From the cell containing the given text, extract its center point as (X, Y) coordinate. 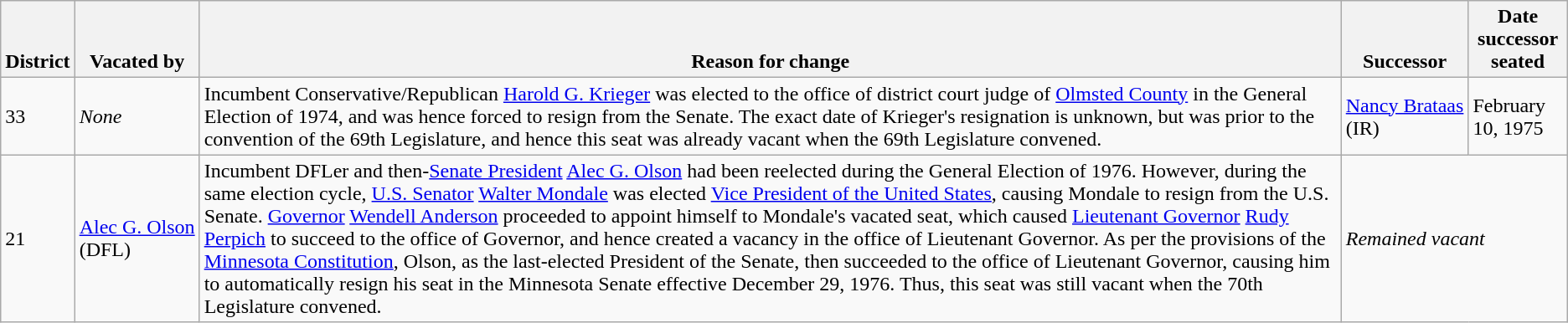
Nancy Brataas(IR) (1405, 116)
Date successorseated (1518, 39)
None (137, 116)
District (38, 39)
February 10, 1975 (1518, 116)
Remained vacant (1454, 238)
Vacated by (137, 39)
Reason for change (771, 39)
Alec G. Olson(DFL) (137, 238)
Successor (1405, 39)
21 (38, 238)
33 (38, 116)
